Determine the (X, Y) coordinate at the center of the cell enclosing the given text.  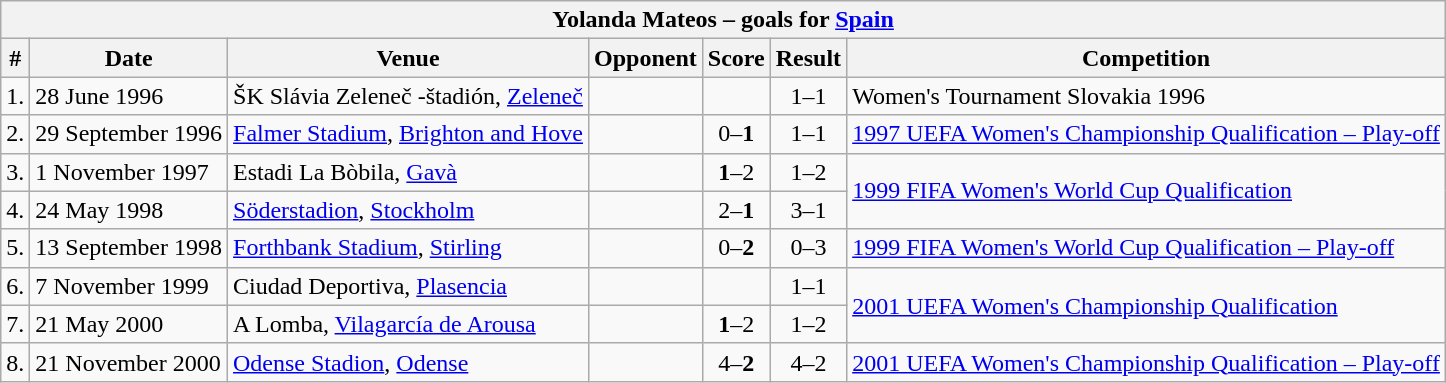
Söderstadion, Stockholm (408, 210)
4. (16, 210)
Venue (408, 58)
# (16, 58)
Women's Tournament Slovakia 1996 (1146, 96)
Forthbank Stadium, Stirling (408, 248)
24 May 1998 (129, 210)
Falmer Stadium, Brighton and Hove (408, 134)
2001 UEFA Women's Championship Qualification – Play-off (1146, 362)
3–1 (808, 210)
Opponent (646, 58)
21 November 2000 (129, 362)
28 June 1996 (129, 96)
6. (16, 286)
Yolanda Mateos – goals for Spain (724, 20)
0–3 (808, 248)
3. (16, 172)
29 September 1996 (129, 134)
1999 FIFA Women's World Cup Qualification – Play-off (1146, 248)
7. (16, 324)
0–2 (736, 248)
1999 FIFA Women's World Cup Qualification (1146, 191)
5. (16, 248)
Score (736, 58)
ŠK Slávia Zeleneč -štadión, Zeleneč (408, 96)
1 November 1997 (129, 172)
Result (808, 58)
21 May 2000 (129, 324)
1997 UEFA Women's Championship Qualification – Play-off (1146, 134)
8. (16, 362)
2. (16, 134)
13 September 1998 (129, 248)
Odense Stadion, Odense (408, 362)
Date (129, 58)
0–1 (736, 134)
Ciudad Deportiva, Plasencia (408, 286)
1. (16, 96)
2–1 (736, 210)
7 November 1999 (129, 286)
A Lomba, Vilagarcía de Arousa (408, 324)
Competition (1146, 58)
Estadi La Bòbila, Gavà (408, 172)
2001 UEFA Women's Championship Qualification (1146, 305)
